Extract the [X, Y] coordinate from the center of the cell holding the provided text.  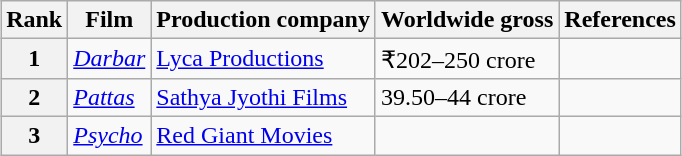
Pattas [110, 97]
Sathya Jyothi Films [264, 97]
2 [34, 97]
₹202–250 crore [466, 59]
Lyca Productions [264, 59]
Production company [264, 20]
Darbar [110, 59]
Worldwide gross [466, 20]
39.50–44 crore [466, 97]
Psycho [110, 135]
Red Giant Movies [264, 135]
1 [34, 59]
Film [110, 20]
References [620, 20]
Rank [34, 20]
3 [34, 135]
